Return the [x, y] coordinate for the center point of the cell that contains the specified text.  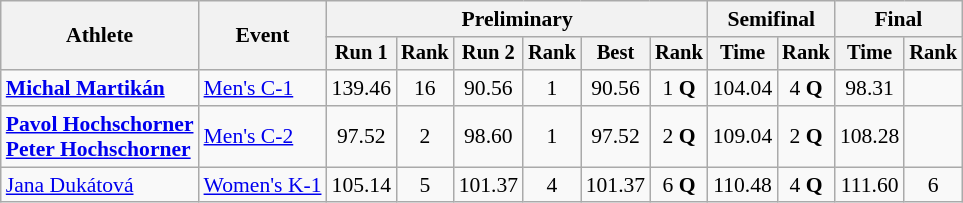
Final [898, 19]
110.48 [742, 185]
2 [425, 136]
98.60 [488, 136]
Run 1 [362, 54]
Men's C-2 [263, 136]
Michal Martikán [100, 88]
Best [616, 54]
Men's C-1 [263, 88]
111.60 [870, 185]
Women's K-1 [263, 185]
Pavol HochschornerPeter Hochschorner [100, 136]
Semifinal [772, 19]
98.31 [870, 88]
Athlete [100, 36]
6 Q [679, 185]
Jana Dukátová [100, 185]
16 [425, 88]
109.04 [742, 136]
Event [263, 36]
Preliminary [518, 19]
1 Q [679, 88]
105.14 [362, 185]
108.28 [870, 136]
Run 2 [488, 54]
139.46 [362, 88]
4 [552, 185]
6 [933, 185]
104.04 [742, 88]
5 [425, 185]
